From the cell containing the given text, extract its center point as (x, y) coordinate. 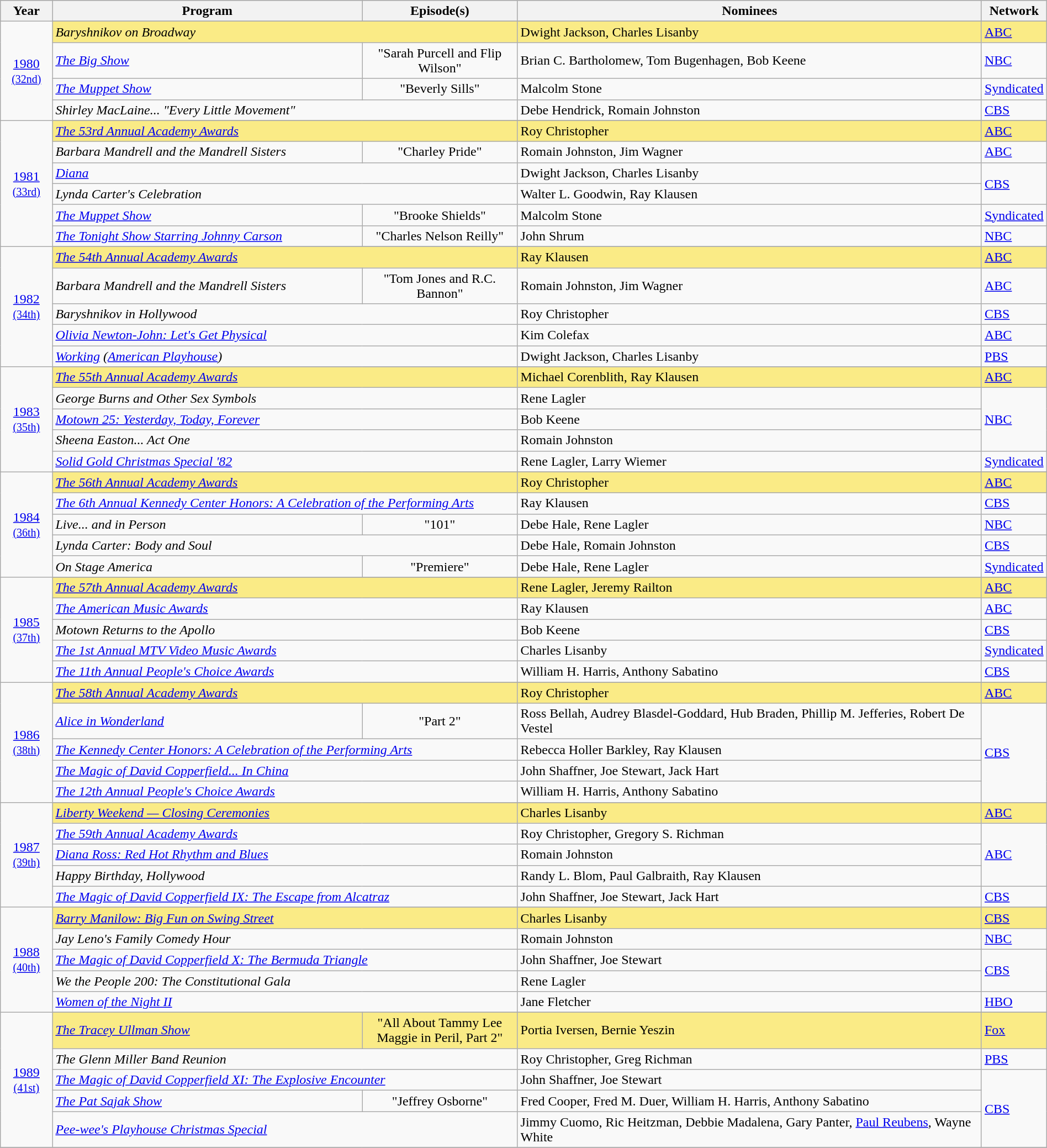
Randy L. Blom, Paul Galbraith, Ray Klausen (749, 876)
Women of the Night II (285, 1002)
The 54th Annual Academy Awards (285, 257)
"Jeffrey Osborne" (440, 1101)
Diana (285, 173)
Lynda Carter's Celebration (285, 194)
Michael Corenblith, Ray Klausen (749, 377)
John Shrum (749, 236)
1986(38th) (27, 742)
Happy Birthday, Hollywood (285, 876)
We the People 200: The Constitutional Gala (285, 981)
Diana Ross: Red Hot Rhythm and Blues (285, 855)
1988(40th) (27, 960)
Motown Returns to the Apollo (285, 629)
The 59th Annual Academy Awards (285, 834)
Roy Christopher, Gregory S. Richman (749, 834)
Network (1014, 11)
"Sarah Purcell and Flip Wilson" (440, 61)
Jimmy Cuomo, Ric Heitzman, Debbie Madalena, Gary Panter, Paul Reubens, Wayne White (749, 1129)
On Stage America (208, 566)
"All About Tammy Lee Maggie in Peril, Part 2" (440, 1031)
Baryshnikov on Broadway (285, 32)
1989(41st) (27, 1080)
The Pat Sajak Show (208, 1101)
1987(39th) (27, 855)
"Brooke Shields" (440, 215)
George Burns and Other Sex Symbols (285, 398)
1985(37th) (27, 629)
Alice in Wonderland (208, 722)
"Tom Jones and R.C. Bannon" (440, 285)
1982(34th) (27, 306)
The 11th Annual People's Choice Awards (285, 672)
Fox (1014, 1031)
Liberty Weekend — Closing Ceremonies (285, 813)
Debe Hendrick, Romain Johnston (749, 110)
HBO (1014, 1002)
Barry Manilow: Big Fun on Swing Street (285, 918)
Roy Christopher, Greg Richman (749, 1059)
Motown 25: Yesterday, Today, Forever (285, 419)
"Beverly Sills" (440, 89)
The Glenn Miller Band Reunion (285, 1059)
Rene Lagler, Jeremy Railton (749, 587)
1983(35th) (27, 419)
"Charley Pride" (440, 152)
The 58th Annual Academy Awards (285, 693)
The Magic of David Copperfield XI: The Explosive Encounter (285, 1080)
Walter L. Goodwin, Ray Klausen (749, 194)
Sheena Easton... Act One (285, 440)
1984(36th) (27, 524)
1980(32nd) (27, 71)
Brian C. Bartholomew, Tom Bugenhagen, Bob Keene (749, 61)
Rene Lagler, Larry Wiemer (749, 461)
Program (208, 11)
Portia Iversen, Bernie Yeszin (749, 1031)
Nominees (749, 11)
The Magic of David Copperfield X: The Bermuda Triangle (285, 960)
Working (American Playhouse) (285, 356)
Pee-wee's Playhouse Christmas Special (285, 1129)
Kim Colefax (749, 335)
The 53rd Annual Academy Awards (285, 131)
Shirley MacLaine... "Every Little Movement" (285, 110)
"Part 2" (440, 722)
1981(33rd) (27, 183)
Live... and in Person (208, 524)
The Magic of David Copperfield... In China (285, 771)
Debe Hale, Romain Johnston (749, 545)
Jay Leno's Family Comedy Hour (285, 939)
"Charles Nelson Reilly" (440, 236)
The Magic of David Copperfield IX: The Escape from Alcatraz (285, 897)
The 1st Annual MTV Video Music Awards (285, 651)
Jane Fletcher (749, 1002)
The 57th Annual Academy Awards (285, 587)
The Big Show (208, 61)
The 12th Annual People's Choice Awards (285, 792)
Fred Cooper, Fred M. Duer, William H. Harris, Anthony Sabatino (749, 1101)
The Tonight Show Starring Johnny Carson (208, 236)
Episode(s) (440, 11)
The Tracey Ullman Show (208, 1031)
Solid Gold Christmas Special '82 (285, 461)
Ross Bellah, Audrey Blasdel-Goddard, Hub Braden, Phillip M. Jefferies, Robert De Vestel (749, 722)
Rebecca Holler Barkley, Ray Klausen (749, 750)
Baryshnikov in Hollywood (285, 314)
The 55th Annual Academy Awards (285, 377)
The 56th Annual Academy Awards (285, 482)
The Kennedy Center Honors: A Celebration of the Performing Arts (285, 750)
The 6th Annual Kennedy Center Honors: A Celebration of the Performing Arts (285, 503)
Year (27, 11)
"Premiere" (440, 566)
Olivia Newton-John: Let's Get Physical (285, 335)
The American Music Awards (285, 608)
Lynda Carter: Body and Soul (285, 545)
"101" (440, 524)
